Return (X, Y) of the center of cell containing provided text 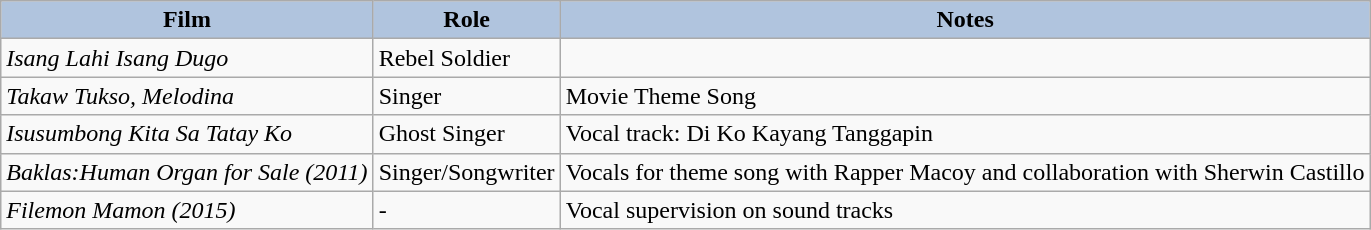
Isusumbong Kita Sa Tatay Ko (187, 134)
Singer/Songwriter (466, 172)
Rebel Soldier (466, 58)
Film (187, 20)
Role (466, 20)
Ghost Singer (466, 134)
- (466, 210)
Singer (466, 96)
Filemon Mamon (2015) (187, 210)
Vocal track: Di Ko Kayang Tanggapin (965, 134)
Notes (965, 20)
Baklas:Human Organ for Sale (2011) (187, 172)
Isang Lahi Isang Dugo (187, 58)
Movie Theme Song (965, 96)
Vocal supervision on sound tracks (965, 210)
Takaw Tukso, Melodina (187, 96)
Vocals for theme song with Rapper Macoy and collaboration with Sherwin Castillo (965, 172)
